Detect which cell encompasses the target text, then output its (X, Y) center coordinate. 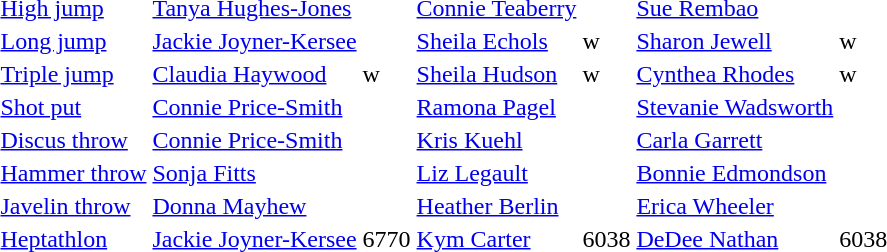
Cynthea Rhodes (735, 74)
Sheila Echols (496, 41)
Claudia Haywood (254, 74)
Sharon Jewell (735, 41)
Ramona Pagel (496, 107)
Erica Wheeler (735, 206)
Heather Berlin (496, 206)
Jackie Joyner-Kersee (254, 41)
Sonja Fitts (254, 173)
Stevanie Wadsworth (735, 107)
Donna Mayhew (254, 206)
Bonnie Edmondson (735, 173)
Kris Kuehl (496, 140)
Carla Garrett (735, 140)
Sheila Hudson (496, 74)
Liz Legault (496, 173)
